Detect which cell encompasses the target text, then output its (x, y) center coordinate. 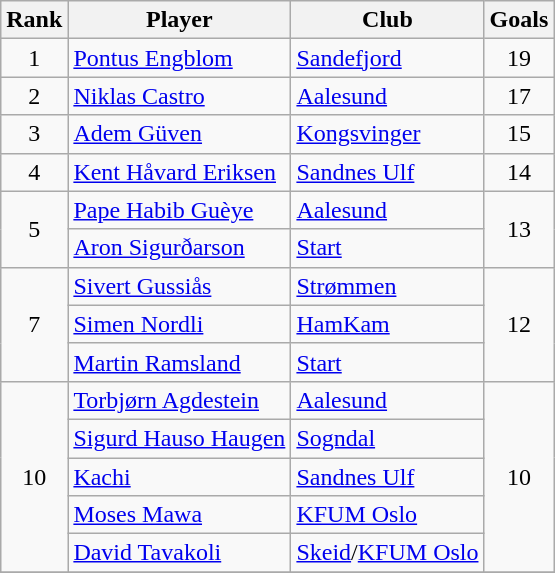
1 (34, 58)
Player (180, 20)
13 (519, 229)
Skeid/KFUM Oslo (388, 553)
Kent Håvard Eriksen (180, 172)
5 (34, 229)
Sivert Gussiås (180, 286)
Niklas Castro (180, 96)
Club (388, 20)
Pontus Engblom (180, 58)
Goals (519, 20)
Aron Sigurðarson (180, 248)
14 (519, 172)
David Tavakoli (180, 553)
Sogndal (388, 438)
19 (519, 58)
Martin Ramsland (180, 362)
Strømmen (388, 286)
Sandefjord (388, 58)
HamKam (388, 324)
KFUM Oslo (388, 515)
Kongsvinger (388, 134)
Kachi (180, 477)
15 (519, 134)
17 (519, 96)
Simen Nordli (180, 324)
Rank (34, 20)
Sigurd Hauso Haugen (180, 438)
2 (34, 96)
Adem Güven (180, 134)
3 (34, 134)
7 (34, 324)
4 (34, 172)
Torbjørn Agdestein (180, 400)
12 (519, 324)
Moses Mawa (180, 515)
Pape Habib Guèye (180, 210)
